For the text-containing cell, return its midpoint in [x, y] coordinate format. 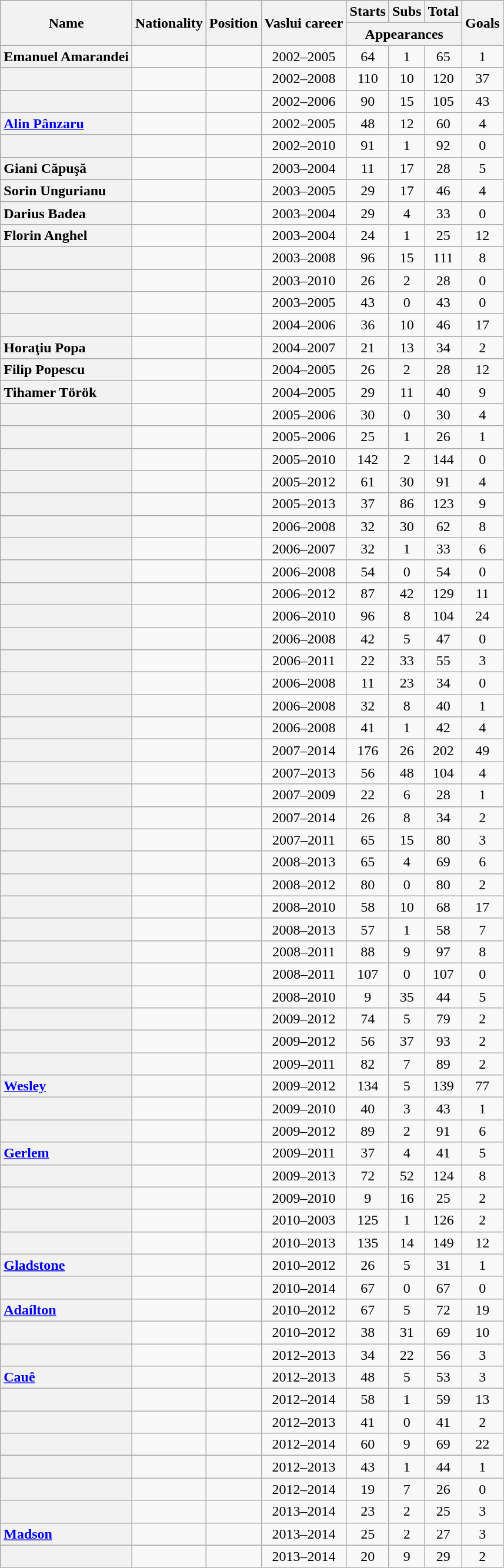
90 [368, 101]
35 [406, 997]
Adaílton [66, 1310]
Giani Căpuşă [66, 168]
2006–2007 [303, 549]
Starts [368, 12]
Subs [406, 12]
77 [482, 1086]
142 [368, 459]
135 [368, 1243]
36 [368, 325]
2002–2008 [303, 79]
Sorin Ungurianu [66, 191]
2003–2010 [303, 281]
38 [368, 1332]
110 [368, 79]
Emanuel Amarandei [66, 56]
79 [443, 1019]
14 [406, 1243]
2007–2013 [303, 773]
126 [443, 1220]
21 [368, 348]
2010–2003 [303, 1220]
111 [443, 258]
2007–2009 [303, 795]
Alin Pânzaru [66, 124]
2004–2006 [303, 325]
62 [443, 526]
Florin Anghel [66, 235]
129 [443, 593]
Tihamer Török [66, 392]
47 [443, 638]
Gerlem [66, 1153]
2004–2007 [303, 348]
92 [443, 146]
Cauê [66, 1377]
Nationality [169, 23]
Appearances [404, 34]
Filip Popescu [66, 370]
Wesley [66, 1086]
52 [406, 1176]
2005–2013 [303, 504]
86 [406, 504]
49 [482, 750]
97 [443, 952]
87 [368, 593]
20 [368, 1556]
2008–2012 [303, 885]
2002–2006 [303, 101]
53 [443, 1377]
64 [368, 56]
59 [443, 1400]
149 [443, 1243]
202 [443, 750]
74 [368, 1019]
Goals [482, 23]
120 [443, 79]
2010–2014 [303, 1287]
55 [443, 661]
27 [443, 1534]
2007–2011 [303, 840]
2005–2012 [303, 482]
Madson [66, 1534]
2003–2008 [303, 258]
68 [443, 907]
57 [368, 929]
2006–2012 [303, 593]
88 [368, 952]
105 [443, 101]
Total [443, 12]
2006–2010 [303, 616]
Position [233, 23]
2002–2010 [303, 146]
Darius Badea [66, 213]
134 [368, 1086]
124 [443, 1176]
123 [443, 504]
125 [368, 1220]
176 [368, 750]
2005–2010 [303, 459]
82 [368, 1064]
144 [443, 459]
61 [368, 482]
139 [443, 1086]
Vaslui career [303, 23]
16 [406, 1198]
93 [443, 1042]
Gladstone [66, 1265]
2009–2013 [303, 1176]
Horaţiu Popa [66, 348]
2006–2011 [303, 661]
Name [66, 23]
2010–2013 [303, 1243]
